Determine the (x, y) coordinate at the center of the cell enclosing the given text.  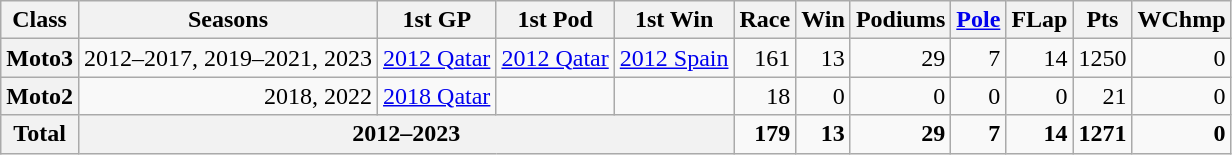
Pole (978, 20)
Moto2 (40, 96)
Total (40, 134)
2012–2017, 2019–2021, 2023 (228, 58)
1st Pod (555, 20)
179 (765, 134)
Seasons (228, 20)
161 (765, 58)
Pts (1102, 20)
1271 (1102, 134)
Race (765, 20)
Win (824, 20)
FLap (1040, 20)
18 (765, 96)
2018 Qatar (437, 96)
Class (40, 20)
Podiums (900, 20)
2012–2023 (406, 134)
21 (1102, 96)
1st Win (674, 20)
1st GP (437, 20)
Moto3 (40, 58)
2012 Spain (674, 58)
WChmp (1182, 20)
1250 (1102, 58)
2018, 2022 (228, 96)
